Find where the given text appears and provide that cell's center as (X, Y) coordinate. 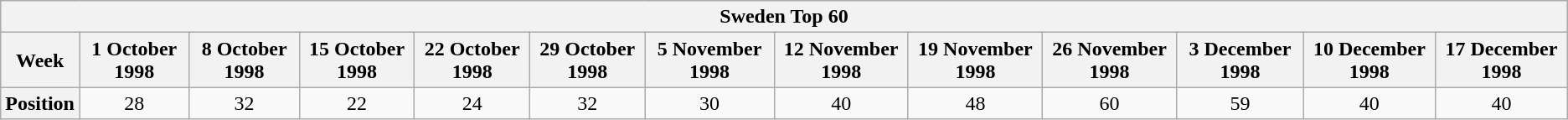
17 December 1998 (1502, 60)
Sweden Top 60 (784, 17)
12 November 1998 (841, 60)
29 October 1998 (587, 60)
48 (975, 103)
26 November 1998 (1110, 60)
59 (1240, 103)
10 December 1998 (1369, 60)
60 (1110, 103)
28 (134, 103)
8 October 1998 (245, 60)
1 October 1998 (134, 60)
19 November 1998 (975, 60)
15 October 1998 (357, 60)
Position (40, 103)
22 October 1998 (472, 60)
24 (472, 103)
22 (357, 103)
3 December 1998 (1240, 60)
5 November 1998 (709, 60)
Week (40, 60)
30 (709, 103)
